Locate the cell with the specified text and output its [x, y] center coordinate. 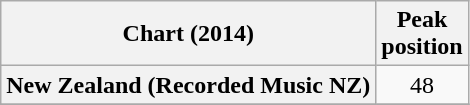
48 [422, 85]
New Zealand (Recorded Music NZ) [188, 85]
Peakposition [422, 34]
Chart (2014) [188, 34]
